For the text-containing cell, return its midpoint in [X, Y] coordinate format. 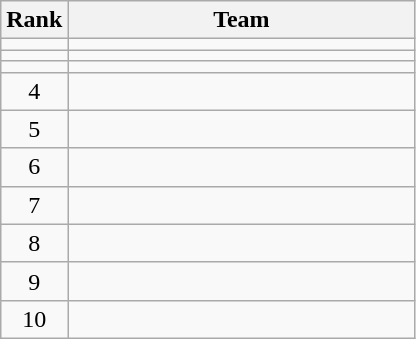
6 [34, 167]
10 [34, 319]
4 [34, 91]
8 [34, 243]
5 [34, 129]
Team [242, 20]
9 [34, 281]
7 [34, 205]
Rank [34, 20]
